Locate the cell with the specified text and output its [X, Y] center coordinate. 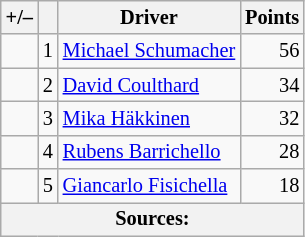
28 [272, 152]
Driver [149, 17]
1 [48, 51]
David Coulthard [149, 85]
Rubens Barrichello [149, 152]
4 [48, 152]
56 [272, 51]
Giancarlo Fisichella [149, 186]
18 [272, 186]
Mika Häkkinen [149, 118]
34 [272, 85]
2 [48, 85]
Michael Schumacher [149, 51]
3 [48, 118]
+/– [20, 17]
Sources: [152, 219]
32 [272, 118]
Points [272, 17]
5 [48, 186]
